Output the [x, y] coordinate of the center of the cell containing the given text.  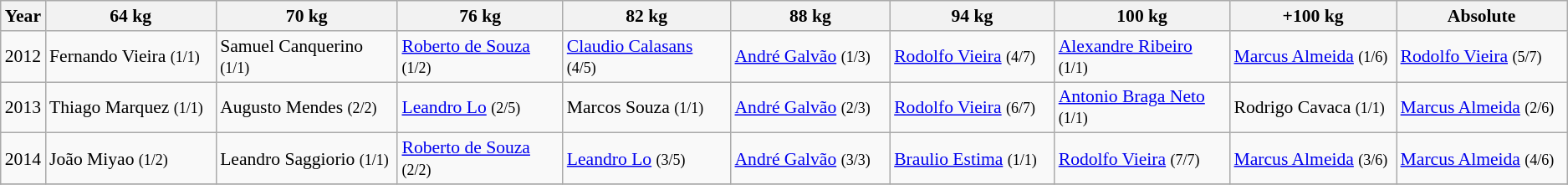
70 kg [306, 16]
2012 [23, 57]
76 kg [480, 16]
Claudio Calasans (4/5) [647, 57]
Braulio Estima (1/1) [972, 159]
Marcus Almeida (3/6) [1313, 159]
André Galvão (3/3) [810, 159]
Rodolfo Vieira (6/7) [972, 107]
Absolute [1482, 16]
Leandro Lo (2/5) [480, 107]
João Miyao (1/2) [130, 159]
Rodrigo Cavaca (1/1) [1313, 107]
Leandro Lo (3/5) [647, 159]
Leandro Saggiorio (1/1) [306, 159]
2013 [23, 107]
64 kg [130, 16]
Roberto de Souza (2/2) [480, 159]
Rodolfo Vieira (7/7) [1142, 159]
2014 [23, 159]
82 kg [647, 16]
100 kg [1142, 16]
Samuel Canquerino (1/1) [306, 57]
Thiago Marquez (1/1) [130, 107]
Marcus Almeida (4/6) [1482, 159]
+100 kg [1313, 16]
Alexandre Ribeiro (1/1) [1142, 57]
Fernando Vieira (1/1) [130, 57]
94 kg [972, 16]
André Galvão (2/3) [810, 107]
Year [23, 16]
Rodolfo Vieira (4/7) [972, 57]
Marcus Almeida (2/6) [1482, 107]
Marcos Souza (1/1) [647, 107]
André Galvão (1/3) [810, 57]
Augusto Mendes (2/2) [306, 107]
Antonio Braga Neto (1/1) [1142, 107]
88 kg [810, 16]
Roberto de Souza (1/2) [480, 57]
Rodolfo Vieira (5/7) [1482, 57]
Marcus Almeida (1/6) [1313, 57]
